Provide the [X, Y] coordinate of the cell's center where the given text is located.  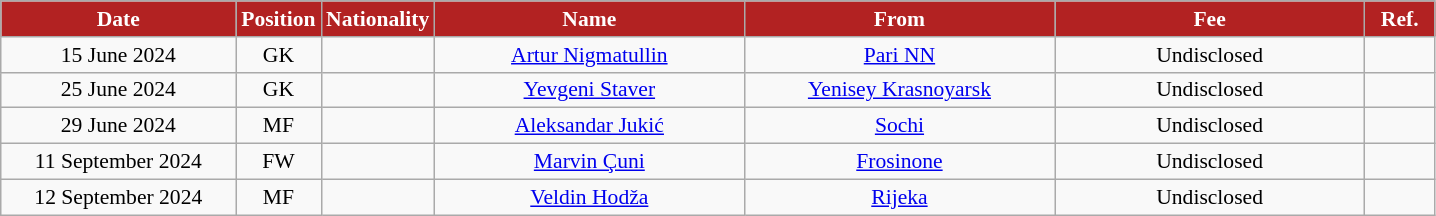
Marvin Çuni [589, 162]
Yevgeni Staver [589, 90]
Rijeka [899, 197]
Fee [1210, 19]
Nationality [378, 19]
29 June 2024 [118, 126]
11 September 2024 [118, 162]
Sochi [899, 126]
Pari NN [899, 55]
Aleksandar Jukić [589, 126]
12 September 2024 [118, 197]
15 June 2024 [118, 55]
Position [278, 19]
Artur Nigmatullin [589, 55]
Frosinone [899, 162]
Veldin Hodža [589, 197]
25 June 2024 [118, 90]
Yenisey Krasnoyarsk [899, 90]
From [899, 19]
Ref. [1400, 19]
Name [589, 19]
Date [118, 19]
FW [278, 162]
